Provide the [x, y] coordinate of the cell's center where the given text is located.  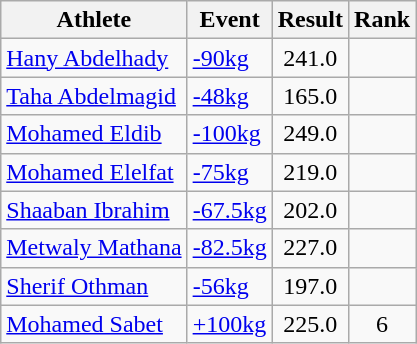
-56kg [230, 286]
6 [382, 324]
-100kg [230, 134]
Event [230, 20]
241.0 [310, 58]
Sherif Othman [94, 286]
-67.5kg [230, 210]
-75kg [230, 172]
Mohamed Sabet [94, 324]
Metwaly Mathana [94, 248]
165.0 [310, 96]
Athlete [94, 20]
-82.5kg [230, 248]
Rank [382, 20]
202.0 [310, 210]
-90kg [230, 58]
219.0 [310, 172]
+100kg [230, 324]
225.0 [310, 324]
Mohamed Eldib [94, 134]
197.0 [310, 286]
Result [310, 20]
Taha Abdelmagid [94, 96]
Mohamed Elelfat [94, 172]
Shaaban Ibrahim [94, 210]
Hany Abdelhady [94, 58]
-48kg [230, 96]
249.0 [310, 134]
227.0 [310, 248]
